Return (X, Y) of the center of cell containing provided text 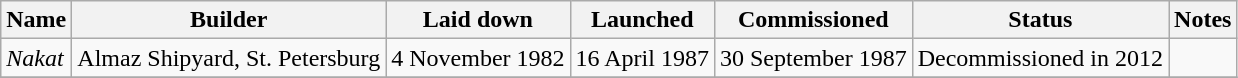
4 November 1982 (478, 58)
30 September 1987 (813, 58)
Notes (1203, 20)
Nakat (36, 58)
Commissioned (813, 20)
Laid down (478, 20)
Builder (229, 20)
Decommissioned in 2012 (1040, 58)
Status (1040, 20)
Name (36, 20)
Almaz Shipyard, St. Petersburg (229, 58)
Launched (642, 20)
16 April 1987 (642, 58)
